From the cell containing the given text, extract its center point as (x, y) coordinate. 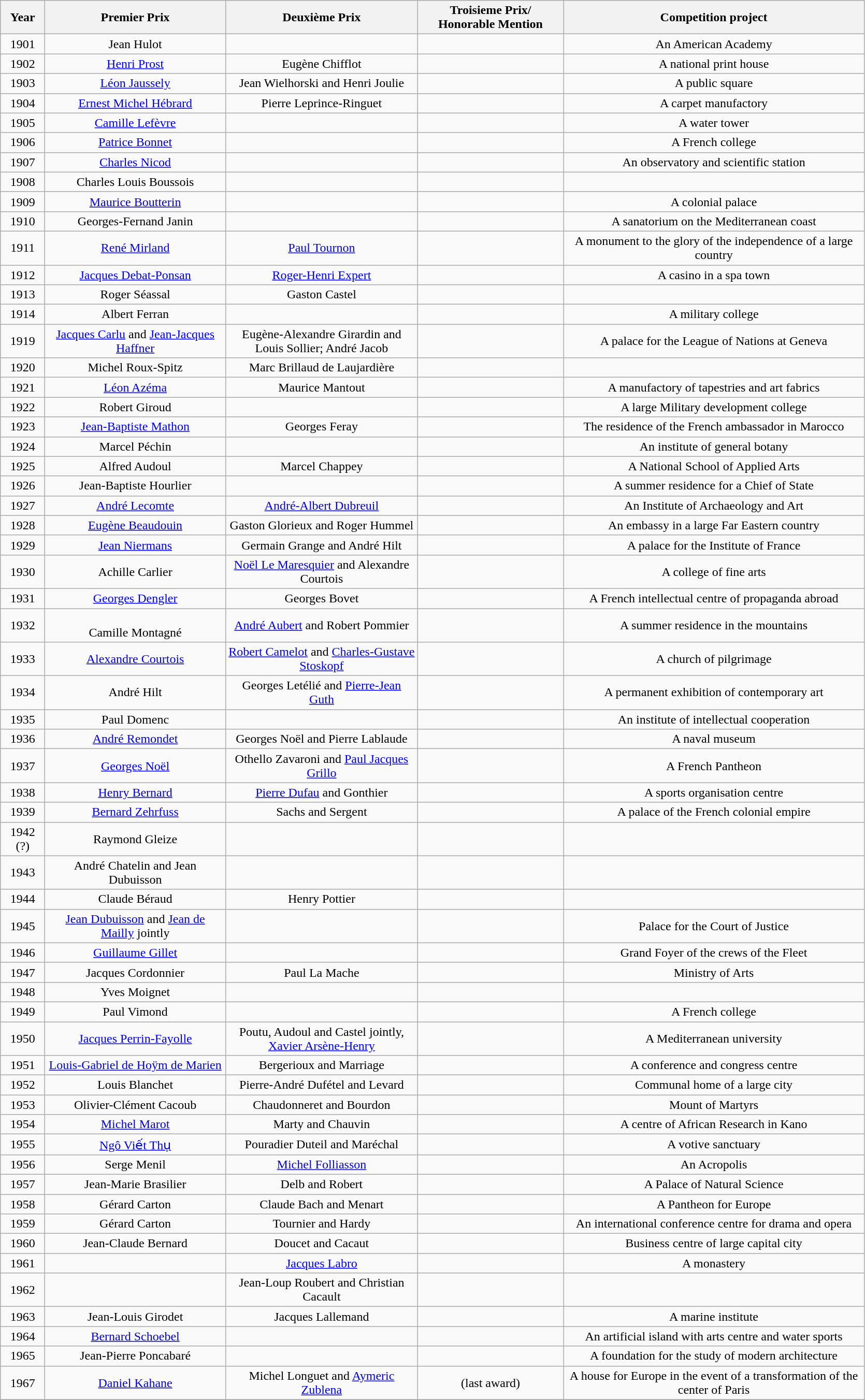
A centre of African Research in Kano (714, 1124)
1912 (23, 275)
1932 (23, 625)
1936 (23, 739)
A votive sanctuary (714, 1145)
Michel Longuet and Aymeric Zublena (321, 1383)
A Mediterranean university (714, 1038)
Serge Menil (136, 1164)
1948 (23, 992)
1949 (23, 1012)
1927 (23, 506)
Palace for the Court of Justice (714, 926)
A college of fine arts (714, 572)
Jean Dubuisson and Jean de Mailly jointly (136, 926)
1910 (23, 221)
Georges Bovet (321, 598)
René Mirland (136, 248)
André Hilt (136, 693)
Paul Vimond (136, 1012)
1920 (23, 368)
Charles Nicod (136, 162)
Patrice Bonnet (136, 142)
A church of pilgrimage (714, 659)
Jacques Carlu and Jean-Jacques Haffner (136, 341)
A summer residence in the mountains (714, 625)
Robert Camelot and Charles-Gustave Stoskopf (321, 659)
1958 (23, 1204)
Henry Bernard (136, 792)
Roger-Henri Expert (321, 275)
1934 (23, 693)
1905 (23, 123)
1909 (23, 201)
Poutu, Audoul and Castel jointly, Xavier Arsène-Henry (321, 1038)
Bernard Zehrfuss (136, 812)
Pierre Leprince-Ringuet (321, 103)
Paul Domenc (136, 719)
Tournier and Hardy (321, 1224)
Marc Brillaud de Laujardière (321, 368)
A sanatorium on the Mediterranean coast (714, 221)
Alfred Audoul (136, 466)
A colonial palace (714, 201)
Paul La Mache (321, 972)
1903 (23, 83)
1919 (23, 341)
Louis Blanchet (136, 1085)
Henri Prost (136, 64)
Paul Tournon (321, 248)
1951 (23, 1065)
Sachs and Sergent (321, 812)
André Remondet (136, 739)
1962 (23, 1290)
Yves Moignet (136, 992)
Gaston Castel (321, 295)
Léon Azéma (136, 387)
Jean-Pierre Poncabaré (136, 1356)
1967 (23, 1383)
Jean Hulot (136, 44)
Michel Marot (136, 1124)
1939 (23, 812)
1954 (23, 1124)
A manufactory of tapestries and art fabrics (714, 387)
1921 (23, 387)
1923 (23, 427)
1924 (23, 446)
1908 (23, 182)
Michel Folliasson (321, 1164)
Léon Jaussely (136, 83)
Jacques Labro (321, 1263)
A marine institute (714, 1317)
1959 (23, 1224)
Grand Foyer of the crews of the Fleet (714, 952)
A permanent exhibition of contemporary art (714, 693)
Camille Lefèvre (136, 123)
An Institute of Archaeology and Art (714, 506)
Business centre of large capital city (714, 1244)
A summer residence for a Chief of State (714, 486)
1922 (23, 407)
Maurice Mantout (321, 387)
1931 (23, 598)
Ernest Michel Hébrard (136, 103)
André Chatelin and Jean Dubuisson (136, 872)
1938 (23, 792)
1935 (23, 719)
1914 (23, 314)
1957 (23, 1184)
A French intellectual centre of propaganda abroad (714, 598)
Marcel Péchin (136, 446)
1929 (23, 545)
A foundation for the study of modern architecture (714, 1356)
A sports organisation centre (714, 792)
An artificial island with arts centre and water sports (714, 1336)
Jean Niermans (136, 545)
Achille Carlier (136, 572)
Jean-Baptiste Mathon (136, 427)
Chaudonneret and Bourdon (321, 1105)
A conference and congress centre (714, 1065)
Raymond Gleize (136, 839)
A palace for the League of Nations at Geneva (714, 341)
Eugène-Alexandre Girardin and Louis Sollier; André Jacob (321, 341)
André-Albert Dubreuil (321, 506)
Pouradier Duteil and Maréchal (321, 1145)
1953 (23, 1105)
An embassy in a large Far Eastern country (714, 525)
A Palace of Natural Science (714, 1184)
Georges Letélié and Pierre-Jean Guth (321, 693)
A naval museum (714, 739)
Deuxième Prix (321, 18)
Jacques Debat-Ponsan (136, 275)
1904 (23, 103)
1952 (23, 1085)
Claude Béraud (136, 899)
An institute of general botany (714, 446)
Jean-Loup Roubert and Christian Cacault (321, 1290)
A palace of the French colonial empire (714, 812)
Pierre-André Dufétel and Levard (321, 1085)
1965 (23, 1356)
Jacques Lallemand (321, 1317)
Albert Ferran (136, 314)
1907 (23, 162)
1944 (23, 899)
The residence of the French ambassador in Marocco (714, 427)
Eugène Chifflot (321, 64)
1964 (23, 1336)
1906 (23, 142)
1947 (23, 972)
Claude Bach and Menart (321, 1204)
Othello Zavaroni and Paul Jacques Grillo (321, 766)
An American Academy (714, 44)
Communal home of a large city (714, 1085)
Jacques Cordonnier (136, 972)
Jacques Perrin-Fayolle (136, 1038)
Bernard Schoebel (136, 1336)
A national print house (714, 64)
Germain Grange and André Hilt (321, 545)
1901 (23, 44)
Ministry of Arts (714, 972)
Georges Dengler (136, 598)
Marty and Chauvin (321, 1124)
1942 (?) (23, 839)
1946 (23, 952)
(last award) (490, 1383)
Jean-Marie Brasilier (136, 1184)
Competition project (714, 18)
Delb and Robert (321, 1184)
1911 (23, 248)
A water tower (714, 123)
Michel Roux-Spitz (136, 368)
Mount of Martyrs (714, 1105)
1925 (23, 466)
A large Military development college (714, 407)
Georges Noël (136, 766)
A monument to the glory of the independence of a large country (714, 248)
Jean-Baptiste Hourlier (136, 486)
Georges Noël and Pierre Lablaude (321, 739)
1926 (23, 486)
1963 (23, 1317)
1928 (23, 525)
Jean-Louis Girodet (136, 1317)
Bergerioux and Marriage (321, 1065)
1943 (23, 872)
1950 (23, 1038)
1913 (23, 295)
Year (23, 18)
Guillaume Gillet (136, 952)
A palace for the Institute of France (714, 545)
Robert Giroud (136, 407)
Jean-Claude Bernard (136, 1244)
1956 (23, 1164)
1933 (23, 659)
A military college (714, 314)
An international conference centre for drama and opera (714, 1224)
Camille Montagné (136, 625)
An Acropolis (714, 1164)
A casino in a spa town (714, 275)
An institute of intellectual cooperation (714, 719)
André Aubert and Robert Pommier (321, 625)
1937 (23, 766)
Gaston Glorieux and Roger Hummel (321, 525)
Maurice Boutterin (136, 201)
Ngô Viết Thụ (136, 1145)
Henry Pottier (321, 899)
Eugène Beaudouin (136, 525)
Louis-Gabriel de Hoÿm de Marien (136, 1065)
1902 (23, 64)
Georges Feray (321, 427)
Doucet and Cacaut (321, 1244)
A Pantheon for Europe (714, 1204)
A National School of Applied Arts (714, 466)
Alexandre Courtois (136, 659)
An observatory and scientific station (714, 162)
Olivier-Clément Cacoub (136, 1105)
Troisieme Prix/Honorable Mention (490, 18)
1960 (23, 1244)
A carpet manufactory (714, 103)
A monastery (714, 1263)
1945 (23, 926)
Pierre Dufau and Gonthier (321, 792)
Marcel Chappey (321, 466)
Charles Louis Boussois (136, 182)
1955 (23, 1145)
Georges-Fernand Janin (136, 221)
Roger Séassal (136, 295)
Jean Wielhorski and Henri Joulie (321, 83)
André Lecomte (136, 506)
1930 (23, 572)
Daniel Kahane (136, 1383)
A public square (714, 83)
A house for Europe in the event of a transformation of the center of Paris (714, 1383)
Noël Le Maresquier and Alexandre Courtois (321, 572)
A French Pantheon (714, 766)
1961 (23, 1263)
Premier Prix (136, 18)
